Locate the cell with the specified text and output its [x, y] center coordinate. 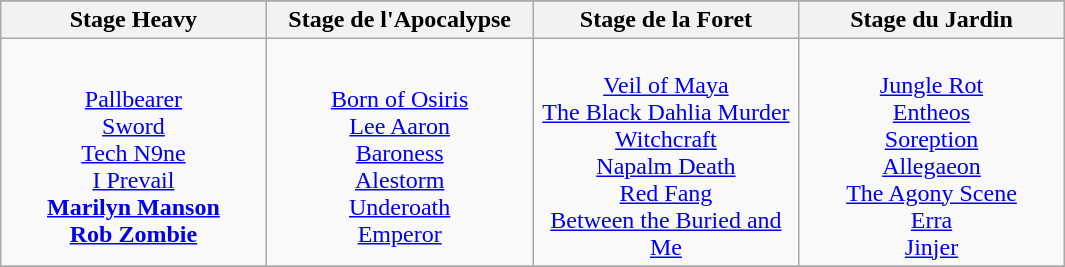
Stage de la Foret [666, 20]
Jungle Rot Entheos Soreption Allegaeon The Agony Scene Erra Jinjer [932, 152]
Stage du Jardin [932, 20]
Veil of Maya The Black Dahlia Murder Witchcraft Napalm Death Red Fang Between the Buried and Me [666, 152]
Stage Heavy [134, 20]
Stage de l'Apocalypse [400, 20]
Pallbearer Sword Tech N9ne I Prevail Marilyn Manson Rob Zombie [134, 152]
Born of Osiris Lee Aaron Baroness Alestorm Underoath Emperor [400, 152]
